Extract the (X, Y) coordinate from the center of the cell holding the provided text.  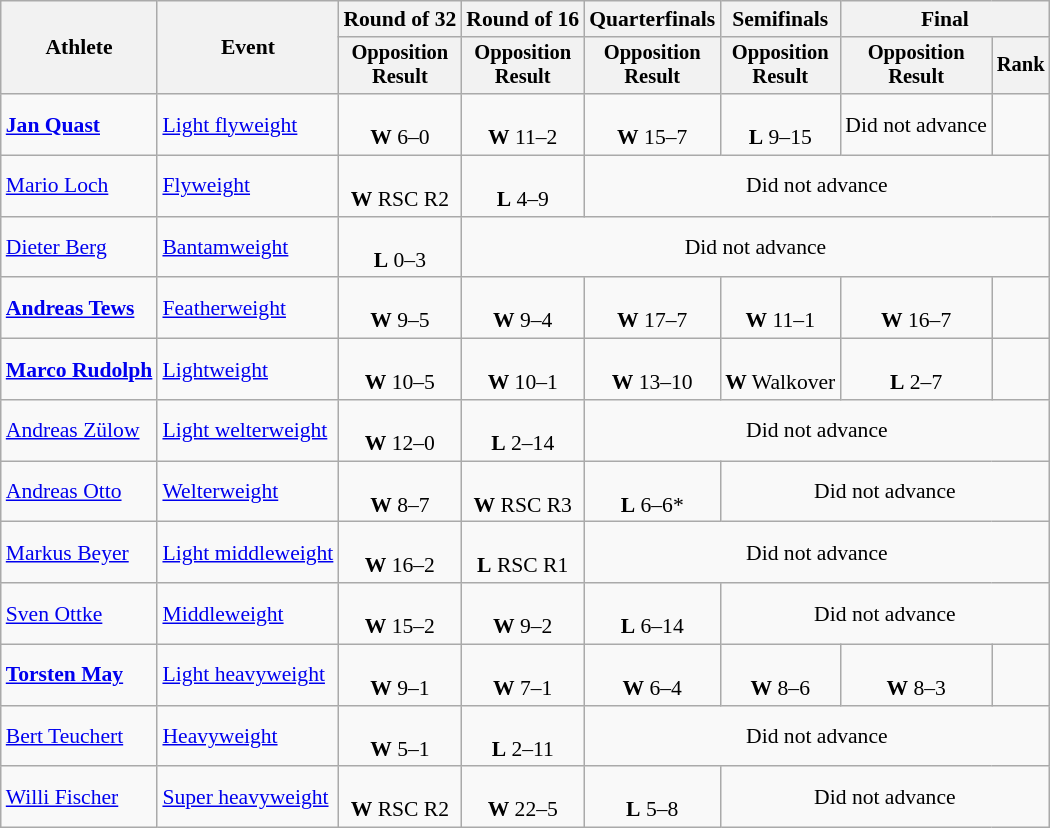
Semifinals (780, 19)
W 5–1 (400, 736)
W 17–7 (652, 308)
W 15–2 (400, 614)
W 13–10 (652, 370)
Round of 16 (522, 19)
W 16–2 (400, 552)
W Walkover (780, 370)
L RSC R1 (522, 552)
W 8–6 (780, 676)
L 5–8 (652, 798)
Light heavyweight (248, 676)
Markus Beyer (80, 552)
Athlete (80, 48)
Light welterweight (248, 430)
Rank (1021, 66)
Super heavyweight (248, 798)
W 9–1 (400, 676)
Andreas Tews (80, 308)
Dieter Berg (80, 248)
Willi Fischer (80, 798)
W 8–7 (400, 492)
W 22–5 (522, 798)
Featherweight (248, 308)
L 9–15 (780, 124)
L 4–9 (522, 186)
Light flyweight (248, 124)
W 11–1 (780, 308)
Quarterfinals (652, 19)
Bantamweight (248, 248)
Welterweight (248, 492)
Sven Ottke (80, 614)
W 10–5 (400, 370)
W 9–5 (400, 308)
Marco Rudolph (80, 370)
L 0–3 (400, 248)
Heavyweight (248, 736)
Light middleweight (248, 552)
W 10–1 (522, 370)
Round of 32 (400, 19)
W 9–4 (522, 308)
Middleweight (248, 614)
Jan Quast (80, 124)
Final (944, 19)
L 2–11 (522, 736)
L 6–14 (652, 614)
W 16–7 (916, 308)
W 9–2 (522, 614)
Torsten May (80, 676)
L 2–14 (522, 430)
Andreas Zülow (80, 430)
Flyweight (248, 186)
W 11–2 (522, 124)
W 6–0 (400, 124)
Andreas Otto (80, 492)
W 8–3 (916, 676)
Lightweight (248, 370)
Event (248, 48)
L 6–6* (652, 492)
W 6–4 (652, 676)
Bert Teuchert (80, 736)
Mario Loch (80, 186)
W 15–7 (652, 124)
W 7–1 (522, 676)
W RSC R3 (522, 492)
L 2–7 (916, 370)
W 12–0 (400, 430)
